Detect which cell encompasses the target text, then output its (x, y) center coordinate. 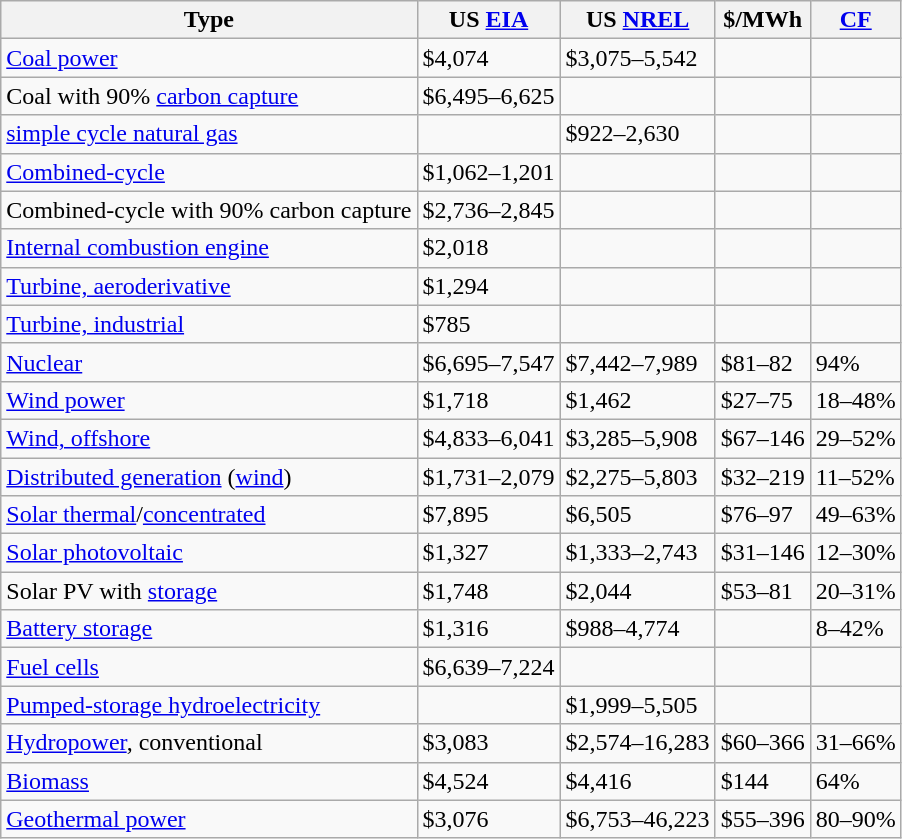
$1,333–2,743 (638, 553)
Combined-cycle (209, 172)
$32–219 (762, 477)
49–63% (856, 515)
$4,524 (488, 781)
Turbine, aeroderivative (209, 286)
Distributed generation (wind) (209, 477)
$53–81 (762, 591)
$3,083 (488, 743)
$2,275–5,803 (638, 477)
$1,999–5,505 (638, 705)
8–42% (856, 629)
$6,695–7,547 (488, 362)
12–30% (856, 553)
94% (856, 362)
80–90% (856, 819)
$785 (488, 324)
US NREL (638, 20)
Solar photovoltaic (209, 553)
Turbine, industrial (209, 324)
Hydropower, conventional (209, 743)
$2,018 (488, 248)
$7,895 (488, 515)
64% (856, 781)
$6,505 (638, 515)
$2,044 (638, 591)
$2,736–2,845 (488, 210)
$988–4,774 (638, 629)
$4,074 (488, 58)
Combined-cycle with 90% carbon capture (209, 210)
US EIA (488, 20)
Solar PV with storage (209, 591)
$60–366 (762, 743)
$1,062–1,201 (488, 172)
Type (209, 20)
Solar thermal/concentrated (209, 515)
Nuclear (209, 362)
$1,731–2,079 (488, 477)
$67–146 (762, 438)
$55–396 (762, 819)
$1,748 (488, 591)
Wind power (209, 400)
$1,462 (638, 400)
Biomass (209, 781)
Wind, offshore (209, 438)
$6,753–46,223 (638, 819)
$144 (762, 781)
$31–146 (762, 553)
$4,416 (638, 781)
31–66% (856, 743)
11–52% (856, 477)
$27–75 (762, 400)
$3,075–5,542 (638, 58)
$3,285–5,908 (638, 438)
$/MWh (762, 20)
$6,639–7,224 (488, 667)
$1,316 (488, 629)
Coal with 90% carbon capture (209, 96)
$4,833–6,041 (488, 438)
29–52% (856, 438)
$1,327 (488, 553)
Internal combustion engine (209, 248)
$1,294 (488, 286)
Pumped-storage hydroelectricity (209, 705)
Geothermal power (209, 819)
$76–97 (762, 515)
simple cycle natural gas (209, 134)
$922–2,630 (638, 134)
CF (856, 20)
$2,574–16,283 (638, 743)
Fuel cells (209, 667)
Battery storage (209, 629)
$7,442–7,989 (638, 362)
$1,718 (488, 400)
$6,495–6,625 (488, 96)
$81–82 (762, 362)
20–31% (856, 591)
Coal power (209, 58)
$3,076 (488, 819)
18–48% (856, 400)
